For the text-containing cell, return its midpoint in [x, y] coordinate format. 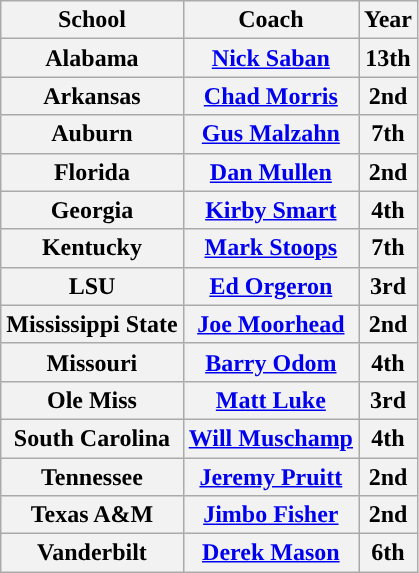
Nick Saban [270, 58]
Joe Moorhead [270, 324]
6th [388, 553]
Auburn [92, 134]
Ole Miss [92, 400]
Matt Luke [270, 400]
Missouri [92, 362]
Chad Morris [270, 96]
Mark Stoops [270, 248]
Derek Mason [270, 553]
Ed Orgeron [270, 286]
Jeremy Pruitt [270, 477]
13th [388, 58]
Barry Odom [270, 362]
Mississippi State [92, 324]
Dan Mullen [270, 172]
Gus Malzahn [270, 134]
Kirby Smart [270, 210]
Georgia [92, 210]
Jimbo Fisher [270, 515]
Will Muschamp [270, 438]
Kentucky [92, 248]
South Carolina [92, 438]
Tennessee [92, 477]
Florida [92, 172]
LSU [92, 286]
Vanderbilt [92, 553]
School [92, 20]
Alabama [92, 58]
Texas A&M [92, 515]
Year [388, 20]
Arkansas [92, 96]
Coach [270, 20]
